Return (X, Y) of the center of cell containing provided text 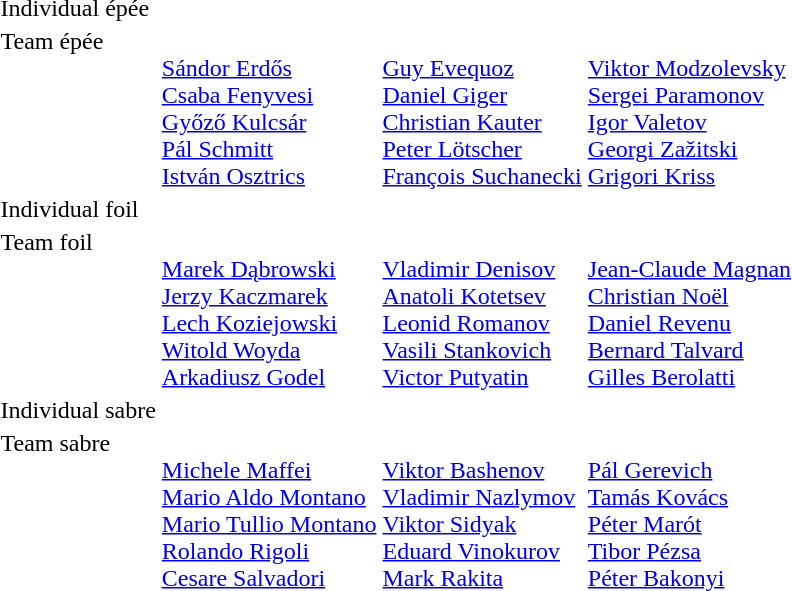
Sándor ErdősCsaba FenyvesiGyőző KulcsárPál SchmittIstván Osztrics (269, 108)
Marek DąbrowskiJerzy KaczmarekLech KoziejowskiWitold WoydaArkadiusz Godel (269, 310)
Jean-Claude MagnanChristian NoëlDaniel RevenuBernard TalvardGilles Berolatti (689, 310)
Viktor ModzolevskySergei ParamonovIgor ValetovGeorgi ZažitskiGrigori Kriss (689, 108)
Vladimir DenisovAnatoli KotetsevLeonid RomanovVasili StankovichVictor Putyatin (482, 310)
Guy EvequozDaniel GigerChristian KauterPeter LötscherFrançois Suchanecki (482, 108)
